For the text-containing cell, return its midpoint in [x, y] coordinate format. 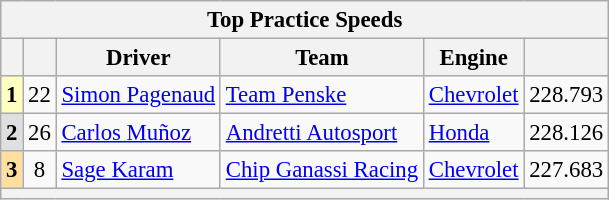
Driver [138, 58]
Andretti Autosport [322, 133]
1 [12, 95]
227.683 [566, 170]
26 [40, 133]
Chip Ganassi Racing [322, 170]
Honda [473, 133]
Carlos Muñoz [138, 133]
8 [40, 170]
Team [322, 58]
228.126 [566, 133]
Engine [473, 58]
22 [40, 95]
Team Penske [322, 95]
Sage Karam [138, 170]
Simon Pagenaud [138, 95]
3 [12, 170]
228.793 [566, 95]
Top Practice Speeds [305, 20]
2 [12, 133]
